Return the [x, y] coordinate for the center point of the cell that contains the specified text.  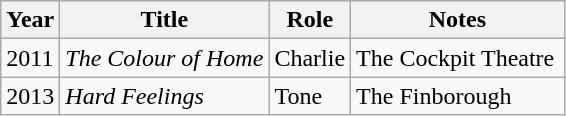
The Colour of Home [164, 58]
Hard Feelings [164, 96]
Tone [310, 96]
Charlie [310, 58]
Notes [458, 20]
2011 [30, 58]
Year [30, 20]
The Finborough [458, 96]
The Cockpit Theatre [458, 58]
Role [310, 20]
2013 [30, 96]
Title [164, 20]
